Return [X, Y] of the center of cell containing provided text 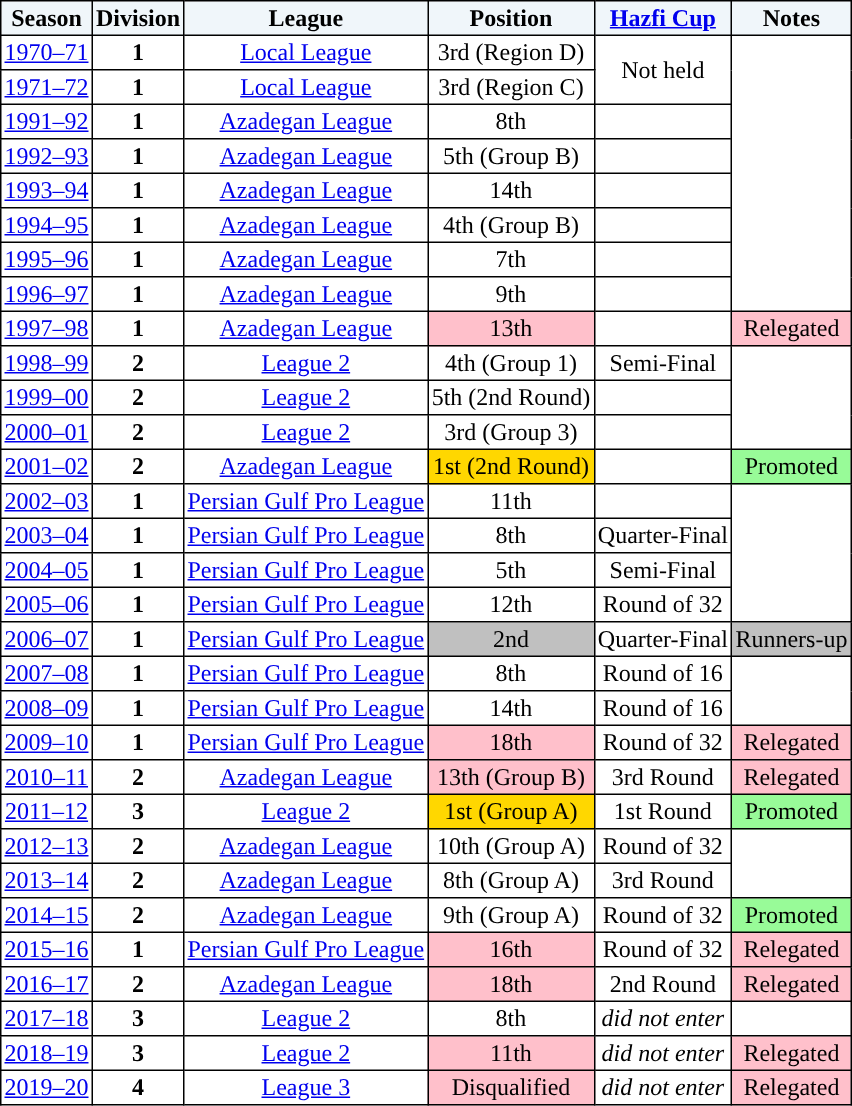
2017–18 [47, 1018]
3rd (Region C) [511, 87]
2015–16 [47, 949]
1992–93 [47, 156]
2008–09 [47, 708]
Division [138, 18]
1993–94 [47, 190]
2002–03 [47, 501]
1994–95 [47, 225]
2014–15 [47, 915]
9th [511, 294]
1st (2nd Round) [511, 466]
5th (Group B) [511, 156]
2003–04 [47, 535]
Disqualified [511, 1087]
4 [138, 1087]
2013–14 [47, 880]
5th [511, 570]
1971–72 [47, 87]
3rd (Region D) [511, 52]
1996–97 [47, 294]
Position [511, 18]
1995–96 [47, 259]
12th [511, 604]
2011–12 [47, 811]
2006–07 [47, 639]
League [306, 18]
2nd Round [663, 984]
2005–06 [47, 604]
1970–71 [47, 52]
2010–11 [47, 777]
2019–20 [47, 1087]
5th (2nd Round) [511, 397]
Season [47, 18]
1st (Group A) [511, 811]
Not held [663, 70]
2012–13 [47, 846]
10th (Group A) [511, 846]
2004–05 [47, 570]
2001–02 [47, 466]
4th (Group B) [511, 225]
16th [511, 949]
1st Round [663, 811]
9th (Group A) [511, 915]
2016–17 [47, 984]
1997–98 [47, 328]
Runners-up [792, 639]
2009–10 [47, 742]
2nd [511, 639]
7th [511, 259]
Hazfi Cup [663, 18]
8th (Group A) [511, 880]
2007–08 [47, 673]
3rd (Group 3) [511, 432]
2000–01 [47, 432]
1999–00 [47, 397]
1991–92 [47, 121]
League 3 [306, 1087]
2018–19 [47, 1053]
4th (Group 1) [511, 363]
Notes [792, 18]
13th [511, 328]
1998–99 [47, 363]
13th (Group B) [511, 777]
